Pinpoint the cell where the given text exists, returning its (x, y) midpoint coordinate. 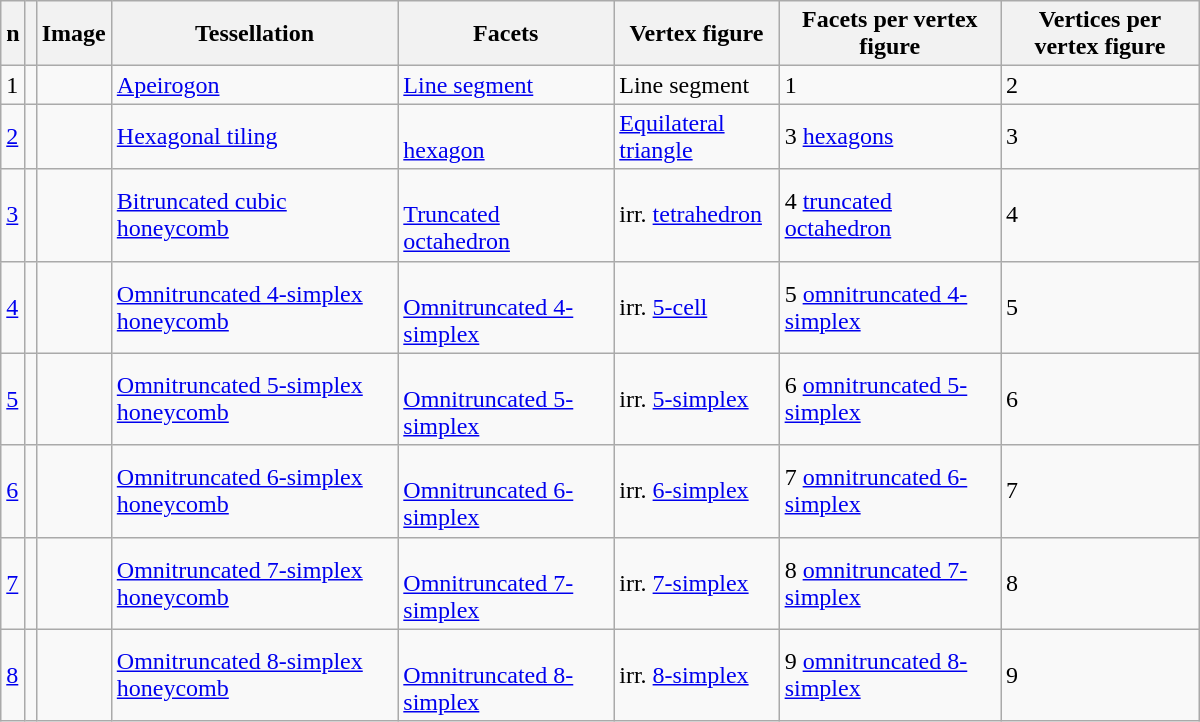
8 omnitruncated 7-simplex (890, 583)
Tessellation (254, 34)
Omnitruncated 7-simplex honeycomb (254, 583)
Vertices per vertex figure (1100, 34)
Equilateral triangle (696, 136)
Omnitruncated 7-simplex (506, 583)
Omnitruncated 4-simplex (506, 307)
Omnitruncated 5-simplex (506, 399)
Facets per vertex figure (890, 34)
Vertex figure (696, 34)
Omnitruncated 6-simplex (506, 491)
n (13, 34)
irr. 5-cell (696, 307)
6 omnitruncated 5-simplex (890, 399)
irr. 5-simplex (696, 399)
Bitruncated cubic honeycomb (254, 215)
Apeirogon (254, 85)
Omnitruncated 5-simplex honeycomb (254, 399)
Facets (506, 34)
9 (1100, 675)
Omnitruncated 8-simplex honeycomb (254, 675)
irr. tetrahedron (696, 215)
5 omnitruncated 4-simplex (890, 307)
hexagon (506, 136)
irr. 7-simplex (696, 583)
Image (74, 34)
7 omnitruncated 6-simplex (890, 491)
Omnitruncated 6-simplex honeycomb (254, 491)
3 hexagons (890, 136)
Omnitruncated 4-simplex honeycomb (254, 307)
9 omnitruncated 8-simplex (890, 675)
4 truncated octahedron (890, 215)
irr. 6-simplex (696, 491)
Hexagonal tiling (254, 136)
Truncated octahedron (506, 215)
irr. 8-simplex (696, 675)
Omnitruncated 8-simplex (506, 675)
